Extract the (x, y) coordinate from the center of the cell holding the provided text.  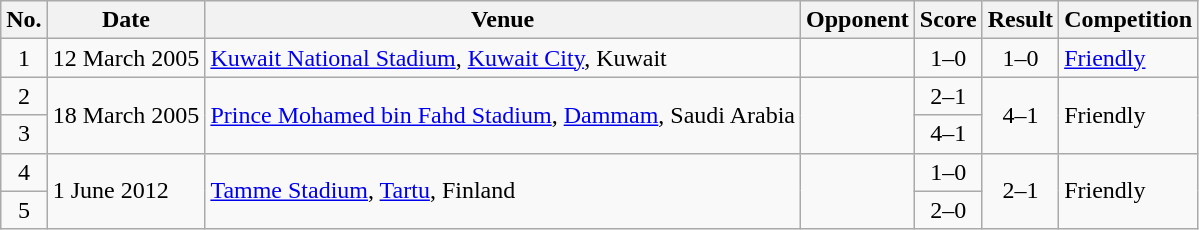
Score (948, 20)
No. (24, 20)
Prince Mohamed bin Fahd Stadium, Dammam, Saudi Arabia (503, 115)
Date (126, 20)
12 March 2005 (126, 58)
Result (1020, 20)
Kuwait National Stadium, Kuwait City, Kuwait (503, 58)
4 (24, 172)
2–0 (948, 210)
Competition (1128, 20)
1 (24, 58)
18 March 2005 (126, 115)
3 (24, 134)
2 (24, 96)
5 (24, 210)
1 June 2012 (126, 191)
Tamme Stadium, Tartu, Finland (503, 191)
Venue (503, 20)
Opponent (858, 20)
